Return the (X, Y) coordinate for the center point of the cell that contains the specified text.  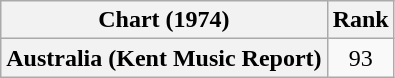
93 (360, 58)
Australia (Kent Music Report) (164, 58)
Rank (360, 20)
Chart (1974) (164, 20)
